For the text-containing cell, return its midpoint in (X, Y) coordinate format. 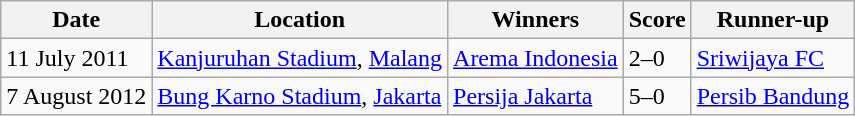
Arema Indonesia (536, 58)
Kanjuruhan Stadium, Malang (300, 58)
Date (76, 20)
2–0 (657, 58)
7 August 2012 (76, 96)
Persib Bandung (773, 96)
Score (657, 20)
Bung Karno Stadium, Jakarta (300, 96)
Winners (536, 20)
5–0 (657, 96)
Sriwijaya FC (773, 58)
Runner-up (773, 20)
11 July 2011 (76, 58)
Location (300, 20)
Persija Jakarta (536, 96)
